Find where the given text appears and provide that cell's center as [X, Y] coordinate. 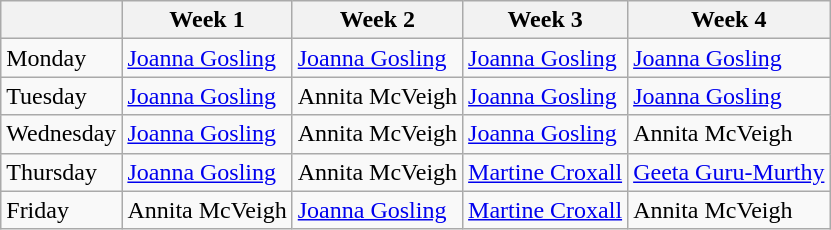
Tuesday [62, 96]
Week 4 [729, 20]
Wednesday [62, 134]
Thursday [62, 172]
Week 3 [546, 20]
Week 2 [377, 20]
Friday [62, 210]
Monday [62, 58]
Week 1 [207, 20]
Geeta Guru-Murthy [729, 172]
